Scan for the cell matching the given text and deliver its (X, Y) coordinate at center. 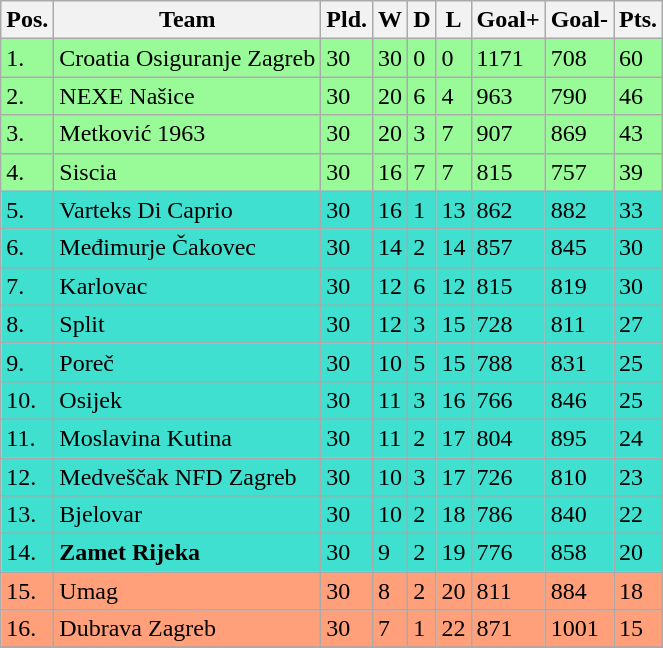
2. (28, 96)
757 (579, 172)
11. (28, 438)
12. (28, 477)
1171 (508, 58)
Osijek (188, 400)
Pts. (638, 20)
Croatia Osiguranje Zagreb (188, 58)
NEXE Našice (188, 96)
Metković 1963 (188, 134)
810 (579, 477)
Zamet Rijeka (188, 553)
862 (508, 210)
16. (28, 629)
5. (28, 210)
Poreč (188, 362)
Team (188, 20)
8. (28, 324)
L (454, 20)
9 (390, 553)
Međimurje Čakovec (188, 248)
1. (28, 58)
Moslavina Kutina (188, 438)
6. (28, 248)
840 (579, 515)
884 (579, 591)
786 (508, 515)
857 (508, 248)
5 (422, 362)
831 (579, 362)
4. (28, 172)
24 (638, 438)
Split (188, 324)
46 (638, 96)
10. (28, 400)
D (422, 20)
3. (28, 134)
15. (28, 591)
W (390, 20)
23 (638, 477)
845 (579, 248)
Siscia (188, 172)
790 (579, 96)
776 (508, 553)
19 (454, 553)
Umag (188, 591)
Pld. (347, 20)
907 (508, 134)
Goal+ (508, 20)
Dubrava Zagreb (188, 629)
726 (508, 477)
858 (579, 553)
Pos. (28, 20)
Bjelovar (188, 515)
846 (579, 400)
7. (28, 286)
60 (638, 58)
708 (579, 58)
963 (508, 96)
882 (579, 210)
Varteks Di Caprio (188, 210)
39 (638, 172)
27 (638, 324)
9. (28, 362)
8 (390, 591)
728 (508, 324)
33 (638, 210)
869 (579, 134)
14. (28, 553)
Medveščak NFD Zagreb (188, 477)
871 (508, 629)
895 (579, 438)
Karlovac (188, 286)
13 (454, 210)
788 (508, 362)
13. (28, 515)
766 (508, 400)
4 (454, 96)
819 (579, 286)
1001 (579, 629)
Goal- (579, 20)
43 (638, 134)
804 (508, 438)
